Provide the (x, y) coordinate of the cell's center where the given text is located.  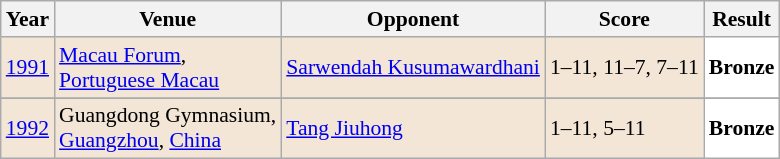
1–11, 11–7, 7–11 (624, 68)
Guangdong Gymnasium, Guangzhou, China (168, 128)
Sarwendah Kusumawardhani (413, 68)
Venue (168, 19)
Score (624, 19)
Macau Forum, Portuguese Macau (168, 68)
Result (742, 19)
Opponent (413, 19)
1991 (28, 68)
Tang Jiuhong (413, 128)
1–11, 5–11 (624, 128)
1992 (28, 128)
Year (28, 19)
